Identify which cell holds the provided text, then report its [x, y] central coordinate. 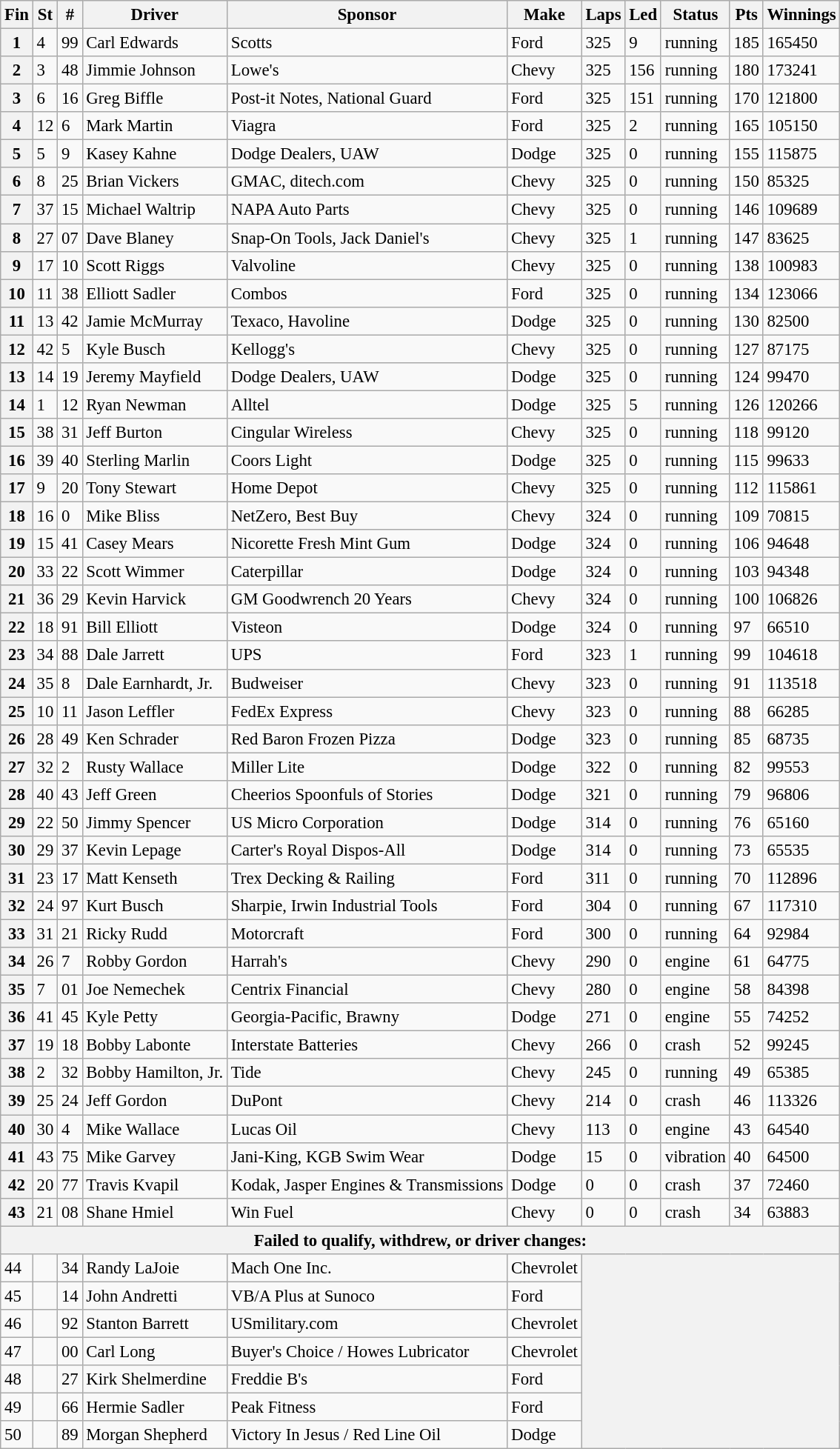
NAPA Auto Parts [367, 210]
109 [747, 516]
66285 [801, 711]
Texaco, Havoline [367, 321]
311 [603, 878]
123066 [801, 293]
Make [544, 15]
99245 [801, 1045]
52 [747, 1045]
Sponsor [367, 15]
Coors Light [367, 460]
130 [747, 321]
Buyer's Choice / Howes Lubricator [367, 1351]
Morgan Shepherd [154, 1435]
07 [70, 238]
165450 [801, 43]
Georgia-Pacific, Brawny [367, 1017]
Combos [367, 293]
Lucas Oil [367, 1129]
Centrix Financial [367, 990]
Jeff Gordon [154, 1101]
64540 [801, 1129]
165 [747, 126]
Mike Garvey [154, 1156]
US Micro Corporation [367, 822]
Ricky Rudd [154, 934]
Michael Waltrip [154, 210]
271 [603, 1017]
300 [603, 934]
Jason Leffler [154, 711]
VB/A Plus at Sunoco [367, 1296]
156 [643, 70]
Motorcraft [367, 934]
99553 [801, 767]
67 [747, 906]
74252 [801, 1017]
Home Depot [367, 488]
Alltel [367, 404]
100983 [801, 265]
64775 [801, 962]
John Andretti [154, 1296]
92 [70, 1324]
Dave Blaney [154, 238]
Led [643, 15]
Jamie McMurray [154, 321]
Interstate Batteries [367, 1045]
Post-it Notes, National Guard [367, 99]
185 [747, 43]
Dale Earnhardt, Jr. [154, 683]
Scotts [367, 43]
112896 [801, 878]
Laps [603, 15]
Trex Decking & Railing [367, 878]
Lowe's [367, 70]
104618 [801, 656]
121800 [801, 99]
Kyle Busch [154, 349]
66 [70, 1408]
GM Goodwrench 20 Years [367, 599]
76 [747, 822]
99633 [801, 460]
01 [70, 990]
112 [747, 488]
DuPont [367, 1101]
Carl Long [154, 1351]
Failed to qualify, withdrew, or driver changes: [421, 1240]
Kevin Harvick [154, 599]
61 [747, 962]
08 [70, 1212]
113 [603, 1129]
127 [747, 349]
Jeremy Mayfield [154, 377]
Kasey Kahne [154, 154]
214 [603, 1101]
94348 [801, 572]
245 [603, 1073]
Brian Vickers [154, 181]
Freddie B's [367, 1379]
75 [70, 1156]
00 [70, 1351]
Jeff Green [154, 795]
Jimmy Spencer [154, 822]
73 [747, 850]
173241 [801, 70]
147 [747, 238]
Greg Biffle [154, 99]
84398 [801, 990]
Casey Mears [154, 544]
Valvoline [367, 265]
St [44, 15]
155 [747, 154]
146 [747, 210]
Shane Hmiel [154, 1212]
Cingular Wireless [367, 433]
Mark Martin [154, 126]
70 [747, 878]
FedEx Express [367, 711]
Jimmie Johnson [154, 70]
115861 [801, 488]
64 [747, 934]
87175 [801, 349]
Cheerios Spoonfuls of Stories [367, 795]
Joe Nemechek [154, 990]
151 [643, 99]
79 [747, 795]
Nicorette Fresh Mint Gum [367, 544]
65385 [801, 1073]
Kurt Busch [154, 906]
83625 [801, 238]
280 [603, 990]
Peak Fitness [367, 1408]
Mike Wallace [154, 1129]
266 [603, 1045]
113326 [801, 1101]
Sterling Marlin [154, 460]
58 [747, 990]
321 [603, 795]
134 [747, 293]
85 [747, 739]
290 [603, 962]
47 [17, 1351]
GMAC, ditech.com [367, 181]
Travis Kvapil [154, 1185]
55 [747, 1017]
NetZero, Best Buy [367, 516]
Carter's Royal Dispos-All [367, 850]
72460 [801, 1185]
124 [747, 377]
89 [70, 1435]
Victory In Jesus / Red Line Oil [367, 1435]
Bobby Labonte [154, 1045]
Kirk Shelmerdine [154, 1379]
Caterpillar [367, 572]
Hermie Sadler [154, 1408]
100 [747, 599]
120266 [801, 404]
UPS [367, 656]
Tide [367, 1073]
117310 [801, 906]
322 [603, 767]
Elliott Sadler [154, 293]
65160 [801, 822]
Scott Wimmer [154, 572]
118 [747, 433]
103 [747, 572]
Pts [747, 15]
Tony Stewart [154, 488]
113518 [801, 683]
Stanton Barrett [154, 1324]
94648 [801, 544]
109689 [801, 210]
Kyle Petty [154, 1017]
115 [747, 460]
Ken Schrader [154, 739]
Red Baron Frozen Pizza [367, 739]
USmilitary.com [367, 1324]
96806 [801, 795]
105150 [801, 126]
Viagra [367, 126]
Jeff Burton [154, 433]
# [70, 15]
Dale Jarrett [154, 656]
180 [747, 70]
Rusty Wallace [154, 767]
Bobby Hamilton, Jr. [154, 1073]
Fin [17, 15]
150 [747, 181]
63883 [801, 1212]
Snap-On Tools, Jack Daniel's [367, 238]
Bill Elliott [154, 627]
126 [747, 404]
Ryan Newman [154, 404]
vibration [695, 1156]
Budweiser [367, 683]
Miller Lite [367, 767]
Driver [154, 15]
Kellogg's [367, 349]
64500 [801, 1156]
138 [747, 265]
99120 [801, 433]
70815 [801, 516]
Kodak, Jasper Engines & Transmissions [367, 1185]
68735 [801, 739]
82500 [801, 321]
106 [747, 544]
Carl Edwards [154, 43]
304 [603, 906]
77 [70, 1185]
Sharpie, Irwin Industrial Tools [367, 906]
44 [17, 1268]
Winnings [801, 15]
Mach One Inc. [367, 1268]
92984 [801, 934]
Status [695, 15]
Visteon [367, 627]
170 [747, 99]
65535 [801, 850]
Harrah's [367, 962]
115875 [801, 154]
Win Fuel [367, 1212]
85325 [801, 181]
82 [747, 767]
66510 [801, 627]
Matt Kenseth [154, 878]
Mike Bliss [154, 516]
106826 [801, 599]
Robby Gordon [154, 962]
Scott Riggs [154, 265]
Kevin Lepage [154, 850]
99470 [801, 377]
Jani-King, KGB Swim Wear [367, 1156]
Randy LaJoie [154, 1268]
